Identify which cell holds the provided text, then report its [X, Y] central coordinate. 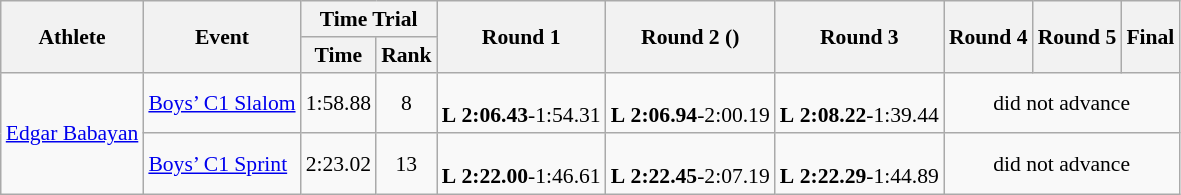
Time [338, 55]
Round 4 [988, 36]
Athlete [72, 36]
Edgar Babayan [72, 133]
Time Trial [369, 19]
Boys’ C1 Slalom [222, 102]
L 2:06.94-2:00.19 [690, 102]
L 2:06.43-1:54.31 [522, 102]
Rank [406, 55]
2:23.02 [338, 164]
1:58.88 [338, 102]
L 2:22.00-1:46.61 [522, 164]
Event [222, 36]
Round 5 [1078, 36]
Final [1150, 36]
Round 1 [522, 36]
Round 2 () [690, 36]
13 [406, 164]
L 2:22.29-1:44.89 [860, 164]
L 2:08.22-1:39.44 [860, 102]
L 2:22.45-2:07.19 [690, 164]
Round 3 [860, 36]
8 [406, 102]
Boys’ C1 Sprint [222, 164]
